Capture the cell that displays the provided text and extract its (x, y) central coordinate. 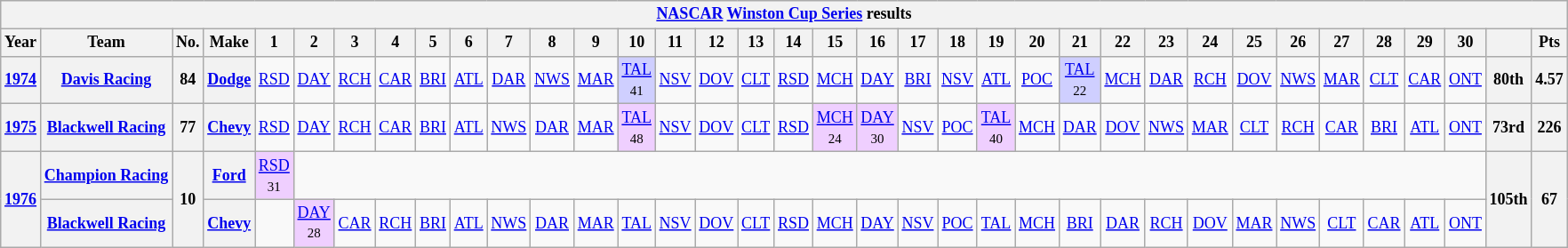
25 (1254, 43)
77 (188, 128)
226 (1549, 128)
RSD31 (274, 175)
4 (396, 43)
26 (1298, 43)
Dodge (229, 80)
NASCAR Winston Cup Series results (784, 14)
1976 (21, 199)
11 (676, 43)
19 (996, 43)
21 (1079, 43)
5 (434, 43)
28 (1384, 43)
13 (756, 43)
7 (508, 43)
27 (1341, 43)
MCH24 (835, 128)
1975 (21, 128)
22 (1123, 43)
84 (188, 80)
8 (553, 43)
1974 (21, 80)
Make (229, 43)
15 (835, 43)
6 (468, 43)
24 (1210, 43)
67 (1549, 199)
Year (21, 43)
3 (355, 43)
1 (274, 43)
2 (314, 43)
30 (1466, 43)
9 (596, 43)
Ford (229, 175)
Team (106, 43)
29 (1425, 43)
73rd (1508, 128)
17 (917, 43)
18 (958, 43)
TAL41 (636, 80)
4.57 (1549, 80)
14 (794, 43)
23 (1166, 43)
12 (716, 43)
DAY28 (314, 223)
Davis Racing (106, 80)
Pts (1549, 43)
Champion Racing (106, 175)
16 (877, 43)
TAL48 (636, 128)
80th (1508, 80)
20 (1037, 43)
TAL22 (1079, 80)
DAY30 (877, 128)
No. (188, 43)
105th (1508, 199)
TAL40 (996, 128)
